Output the (x, y) coordinate of the center of the cell containing the given text.  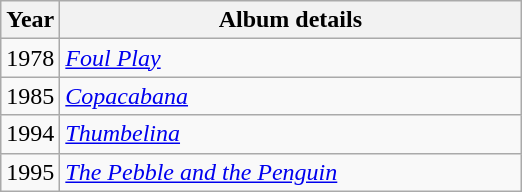
1994 (30, 134)
Thumbelina (290, 134)
Foul Play (290, 58)
The Pebble and the Penguin (290, 172)
1995 (30, 172)
Copacabana (290, 96)
1985 (30, 96)
Year (30, 20)
1978 (30, 58)
Album details (290, 20)
